Scan for the cell matching the given text and deliver its [X, Y] coordinate at center. 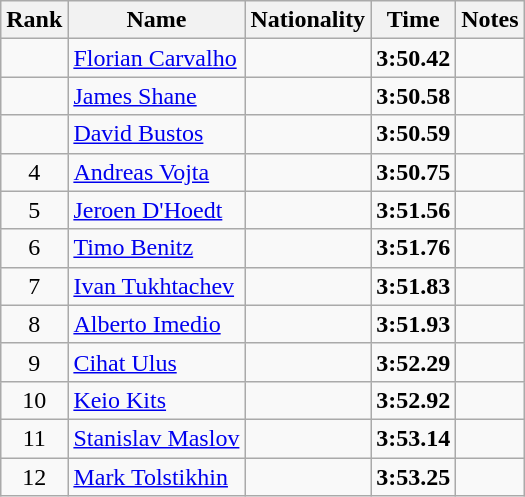
Keio Kits [156, 400]
10 [34, 400]
3:50.42 [414, 58]
3:53.14 [414, 438]
Notes [490, 20]
5 [34, 210]
Time [414, 20]
4 [34, 172]
Alberto Imedio [156, 324]
3:50.75 [414, 172]
Ivan Tukhtachev [156, 286]
3:51.93 [414, 324]
7 [34, 286]
3:50.58 [414, 96]
3:51.56 [414, 210]
3:51.76 [414, 248]
Florian Carvalho [156, 58]
12 [34, 477]
3:51.83 [414, 286]
9 [34, 362]
Mark Tolstikhin [156, 477]
David Bustos [156, 134]
Timo Benitz [156, 248]
Rank [34, 20]
Stanislav Maslov [156, 438]
Jeroen D'Hoedt [156, 210]
3:50.59 [414, 134]
6 [34, 248]
James Shane [156, 96]
3:52.92 [414, 400]
Cihat Ulus [156, 362]
3:52.29 [414, 362]
8 [34, 324]
Andreas Vojta [156, 172]
11 [34, 438]
Name [156, 20]
3:53.25 [414, 477]
Nationality [308, 20]
